Extract the [x, y] coordinate from the center of the cell holding the provided text.  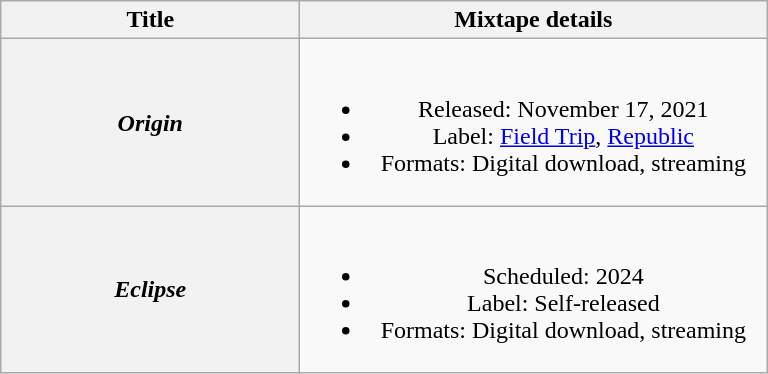
Scheduled: 2024Label: Self-releasedFormats: Digital download, streaming [534, 290]
Eclipse [150, 290]
Title [150, 20]
Origin [150, 122]
Released: November 17, 2021Label: Field Trip, RepublicFormats: Digital download, streaming [534, 122]
Mixtape details [534, 20]
